For the text-containing cell, return its midpoint in [x, y] coordinate format. 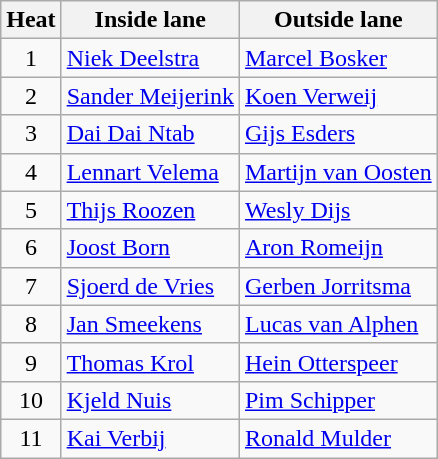
Dai Dai Ntab [150, 134]
Inside lane [150, 20]
Sjoerd de Vries [150, 286]
Marcel Bosker [338, 58]
9 [31, 362]
Ronald Mulder [338, 438]
Joost Born [150, 248]
Lennart Velema [150, 172]
11 [31, 438]
Lucas van Alphen [338, 324]
4 [31, 172]
Hein Otterspeer [338, 362]
Martijn van Oosten [338, 172]
Koen Verweij [338, 96]
1 [31, 58]
3 [31, 134]
Outside lane [338, 20]
Gerben Jorritsma [338, 286]
2 [31, 96]
Wesly Dijs [338, 210]
Sander Meijerink [150, 96]
Thijs Roozen [150, 210]
6 [31, 248]
10 [31, 400]
Niek Deelstra [150, 58]
Kjeld Nuis [150, 400]
8 [31, 324]
Aron Romeijn [338, 248]
Thomas Krol [150, 362]
5 [31, 210]
Jan Smeekens [150, 324]
7 [31, 286]
Pim Schipper [338, 400]
Gijs Esders [338, 134]
Kai Verbij [150, 438]
Heat [31, 20]
